Identify which cell holds the provided text, then report its [X, Y] central coordinate. 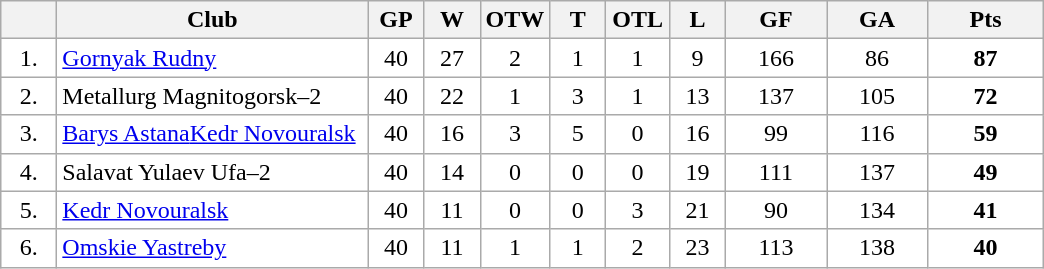
2. [29, 96]
90 [776, 210]
Gornyak Rudny [212, 58]
72 [986, 96]
27 [452, 58]
Metallurg Magnitogorsk–2 [212, 96]
L [697, 20]
5 [578, 134]
166 [776, 58]
21 [697, 210]
GF [776, 20]
Kedr Novouralsk [212, 210]
19 [697, 172]
134 [876, 210]
14 [452, 172]
Club [212, 20]
6. [29, 248]
41 [986, 210]
1. [29, 58]
23 [697, 248]
138 [876, 248]
9 [697, 58]
GP [396, 20]
Salavat Yulaev Ufa–2 [212, 172]
113 [776, 248]
22 [452, 96]
Omskie Yastreby [212, 248]
Barys AstanaKedr Novouralsk [212, 134]
49 [986, 172]
T [578, 20]
116 [876, 134]
99 [776, 134]
OTL [638, 20]
W [452, 20]
4. [29, 172]
GA [876, 20]
5. [29, 210]
59 [986, 134]
13 [697, 96]
111 [776, 172]
105 [876, 96]
Pts [986, 20]
OTW [515, 20]
87 [986, 58]
3. [29, 134]
86 [876, 58]
